Return the (x, y) coordinate for the center point of the cell that contains the specified text.  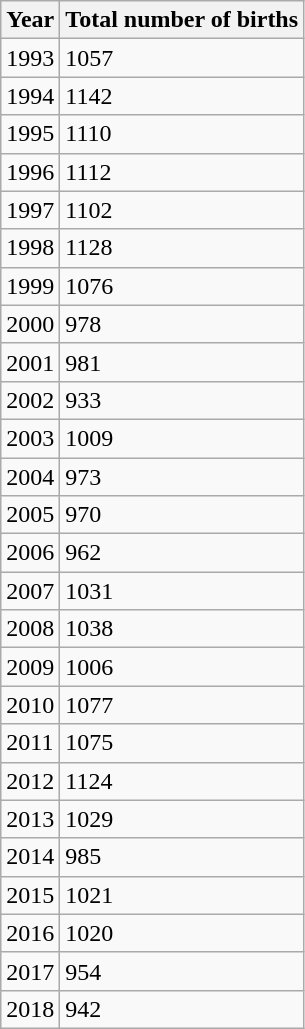
1993 (30, 58)
1009 (182, 438)
2002 (30, 400)
962 (182, 553)
981 (182, 362)
2001 (30, 362)
1997 (30, 210)
1998 (30, 248)
1110 (182, 134)
978 (182, 324)
2009 (30, 667)
1142 (182, 96)
2011 (30, 743)
985 (182, 857)
1057 (182, 58)
1020 (182, 933)
1102 (182, 210)
1029 (182, 819)
1128 (182, 248)
2013 (30, 819)
2012 (30, 781)
Total number of births (182, 20)
2014 (30, 857)
1995 (30, 134)
1076 (182, 286)
2004 (30, 477)
973 (182, 477)
2017 (30, 971)
2018 (30, 1009)
2005 (30, 515)
970 (182, 515)
2008 (30, 629)
1021 (182, 895)
2003 (30, 438)
1031 (182, 591)
1999 (30, 286)
1994 (30, 96)
954 (182, 971)
933 (182, 400)
1006 (182, 667)
1996 (30, 172)
1077 (182, 705)
2010 (30, 705)
942 (182, 1009)
2015 (30, 895)
2016 (30, 933)
1038 (182, 629)
1112 (182, 172)
2006 (30, 553)
1124 (182, 781)
Year (30, 20)
1075 (182, 743)
2007 (30, 591)
2000 (30, 324)
